Output the [x, y] coordinate of the center of the cell containing the given text.  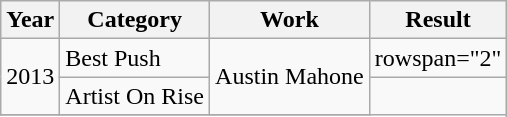
Artist On Rise [135, 96]
rowspan="2" [438, 58]
Year [30, 20]
Work [290, 20]
Category [135, 20]
Austin Mahone [290, 77]
2013 [30, 77]
Result [438, 20]
Best Push [135, 58]
